Return [X, Y] of the center of cell containing provided text 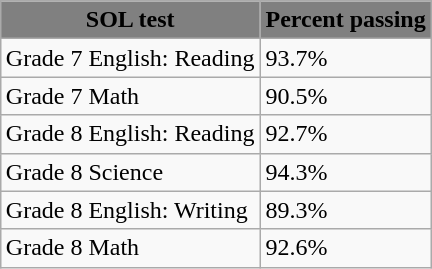
93.7% [346, 58]
Percent passing [346, 20]
92.6% [346, 248]
Grade 8 English: Writing [130, 210]
92.7% [346, 134]
Grade 8 Science [130, 172]
Grade 7 English: Reading [130, 58]
Grade 7 Math [130, 96]
Grade 8 English: Reading [130, 134]
SOL test [130, 20]
Grade 8 Math [130, 248]
90.5% [346, 96]
89.3% [346, 210]
94.3% [346, 172]
